Extract the [x, y] coordinate from the center of the cell holding the provided text.  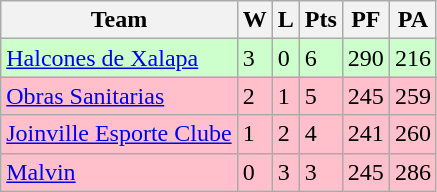
259 [412, 96]
286 [412, 172]
Pts [320, 20]
Obras Sanitarias [119, 96]
W [254, 20]
241 [366, 134]
4 [320, 134]
290 [366, 58]
PF [366, 20]
260 [412, 134]
L [286, 20]
Joinville Esporte Clube [119, 134]
216 [412, 58]
Team [119, 20]
6 [320, 58]
5 [320, 96]
Malvin [119, 172]
Halcones de Xalapa [119, 58]
PA [412, 20]
